Provide the [x, y] coordinate of the cell's center where the given text is located.  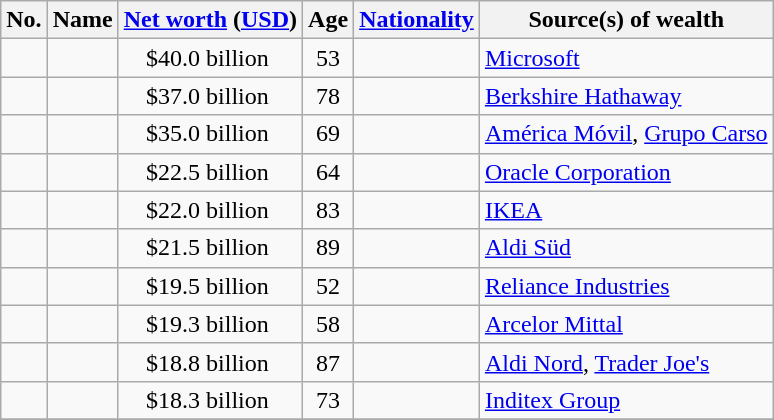
Microsoft [626, 58]
$18.3 billion [210, 400]
No. [24, 20]
Oracle Corporation [626, 172]
69 [328, 134]
Net worth (USD) [210, 20]
53 [328, 58]
$19.3 billion [210, 324]
$22.0 billion [210, 210]
$35.0 billion [210, 134]
Berkshire Hathaway [626, 96]
$37.0 billion [210, 96]
$21.5 billion [210, 248]
$22.5 billion [210, 172]
64 [328, 172]
83 [328, 210]
Inditex Group [626, 400]
$18.8 billion [210, 362]
$19.5 billion [210, 286]
52 [328, 286]
Name [82, 20]
Aldi Süd [626, 248]
$40.0 billion [210, 58]
89 [328, 248]
IKEA [626, 210]
Age [328, 20]
58 [328, 324]
87 [328, 362]
73 [328, 400]
Arcelor Mittal [626, 324]
Source(s) of wealth [626, 20]
Nationality [417, 20]
78 [328, 96]
Reliance Industries [626, 286]
Aldi Nord, Trader Joe's [626, 362]
América Móvil, Grupo Carso [626, 134]
